Return [X, Y] of the center of cell containing provided text 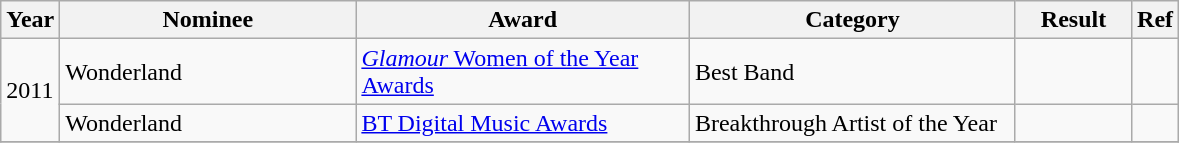
2011 [30, 90]
BT Digital Music Awards [523, 123]
Glamour Women of the Year Awards [523, 72]
Year [30, 20]
Result [1073, 20]
Nominee [208, 20]
Best Band [852, 72]
Award [523, 20]
Breakthrough Artist of the Year [852, 123]
Ref [1156, 20]
Category [852, 20]
